Detect which cell encompasses the target text, then output its (X, Y) center coordinate. 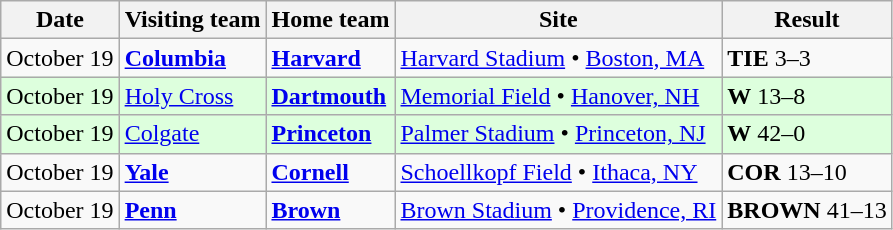
Schoellkopf Field • Ithaca, NY (558, 172)
Memorial Field • Hanover, NH (558, 96)
W 13–8 (807, 96)
Dartmouth (330, 96)
Palmer Stadium • Princeton, NJ (558, 134)
Brown (330, 210)
Brown Stadium • Providence, RI (558, 210)
Result (807, 20)
Harvard (330, 58)
COR 13–10 (807, 172)
TIE 3–3 (807, 58)
W 42–0 (807, 134)
Cornell (330, 172)
Site (558, 20)
Visiting team (192, 20)
Colgate (192, 134)
Date (60, 20)
Home team (330, 20)
Harvard Stadium • Boston, MA (558, 58)
Holy Cross (192, 96)
BROWN 41–13 (807, 210)
Princeton (330, 134)
Columbia (192, 58)
Penn (192, 210)
Yale (192, 172)
